Provide the [X, Y] coordinate of the cell's center where the given text is located.  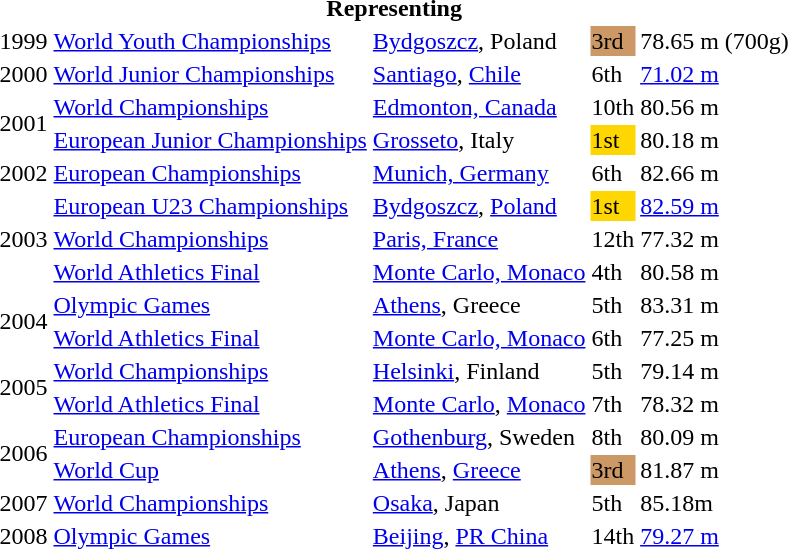
European Junior Championships [210, 140]
Santiago, Chile [479, 74]
Munich, Germany [479, 173]
12th [613, 239]
European U23 Championships [210, 206]
World Cup [210, 470]
World Junior Championships [210, 74]
World Youth Championships [210, 41]
Edmonton, Canada [479, 107]
4th [613, 272]
10th [613, 107]
8th [613, 437]
7th [613, 404]
Gothenburg, Sweden [479, 437]
Osaka, Japan [479, 503]
Paris, France [479, 239]
Olympic Games [210, 305]
Helsinki, Finland [479, 371]
Grosseto, Italy [479, 140]
